For the text-containing cell, return its midpoint in [x, y] coordinate format. 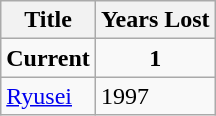
Current [48, 58]
1997 [155, 96]
Ryusei [48, 96]
Title [48, 20]
Years Lost [155, 20]
1 [155, 58]
